Find where the given text appears and provide that cell's center as (X, Y) coordinate. 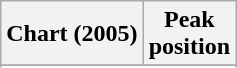
Chart (2005) (72, 34)
Peakposition (189, 34)
